Detect which cell encompasses the target text, then output its [X, Y] center coordinate. 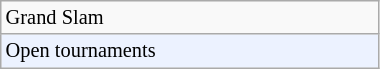
Grand Slam [190, 17]
Open tournaments [190, 51]
